From the cell containing the given text, extract its center point as (X, Y) coordinate. 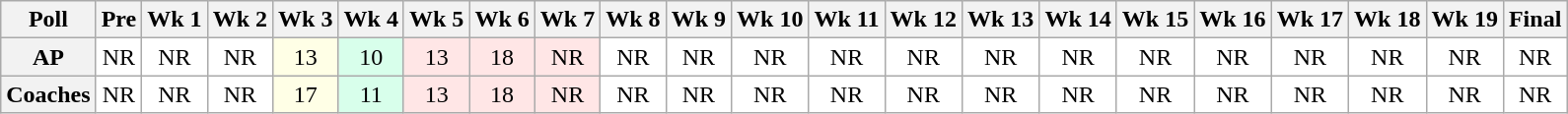
Wk 16 (1233, 20)
Coaches (48, 94)
Wk 7 (567, 20)
Wk 2 (240, 20)
Wk 10 (770, 20)
Wk 19 (1464, 20)
Wk 11 (846, 20)
Wk 17 (1310, 20)
10 (371, 57)
Wk 18 (1388, 20)
Wk 9 (698, 20)
Wk 15 (1155, 20)
Wk 14 (1078, 20)
Wk 6 (502, 20)
Final (1534, 20)
Wk 3 (306, 20)
AP (48, 57)
Wk 1 (175, 20)
Pre (118, 20)
Wk 8 (633, 20)
17 (306, 94)
Wk 12 (923, 20)
Wk 13 (1000, 20)
Wk 5 (436, 20)
Wk 4 (371, 20)
11 (371, 94)
Poll (48, 20)
